Scan for the cell matching the given text and deliver its [x, y] coordinate at center. 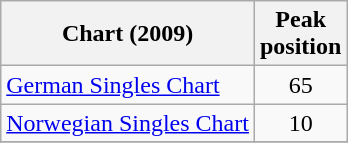
German Singles Chart [128, 85]
65 [300, 85]
Norwegian Singles Chart [128, 123]
10 [300, 123]
Peakposition [300, 34]
Chart (2009) [128, 34]
